From the cell containing the given text, extract its center point as (x, y) coordinate. 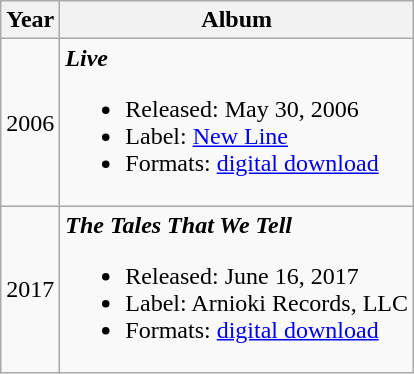
LiveReleased: May 30, 2006Label: New LineFormats: digital download (237, 122)
2017 (30, 290)
Year (30, 20)
Album (237, 20)
The Tales That We TellReleased: June 16, 2017Label: Arnioki Records, LLCFormats: digital download (237, 290)
2006 (30, 122)
